Scan for the cell matching the given text and deliver its [X, Y] coordinate at center. 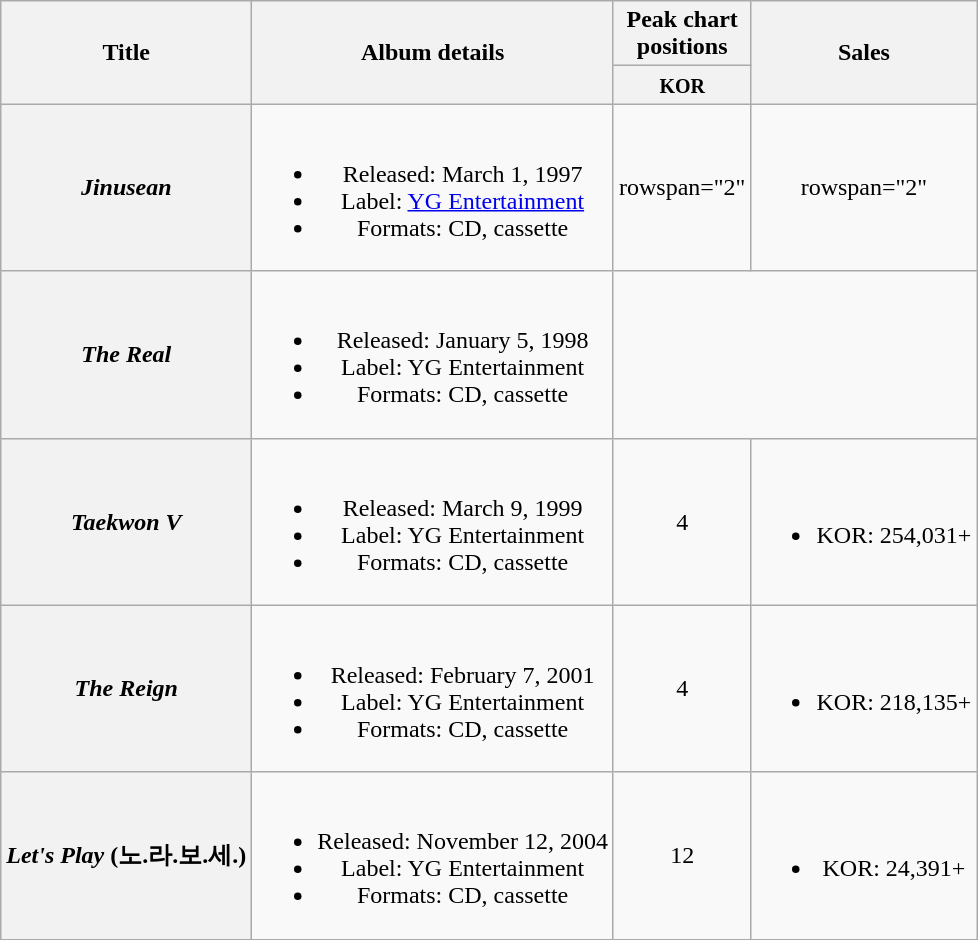
KOR: 218,135+ [864, 688]
Taekwon V [126, 522]
Title [126, 52]
Released: February 7, 2001Label: YG EntertainmentFormats: CD, cassette [433, 688]
Peak chart positions [682, 34]
Released: March 1, 1997Label: YG EntertainmentFormats: CD, cassette [433, 188]
The Reign [126, 688]
12 [682, 856]
KOR: 24,391+ [864, 856]
Released: March 9, 1999Label: YG EntertainmentFormats: CD, cassette [433, 522]
Released: November 12, 2004Label: YG EntertainmentFormats: CD, cassette [433, 856]
KOR [682, 85]
Sales [864, 52]
The Real [126, 354]
Album details [433, 52]
KOR: 254,031+ [864, 522]
Let's Play (노.라.보.세.) [126, 856]
Released: January 5, 1998Label: YG EntertainmentFormats: CD, cassette [433, 354]
Jinusean [126, 188]
